Search for the cell housing the specified text and yield its [x, y] center coordinate. 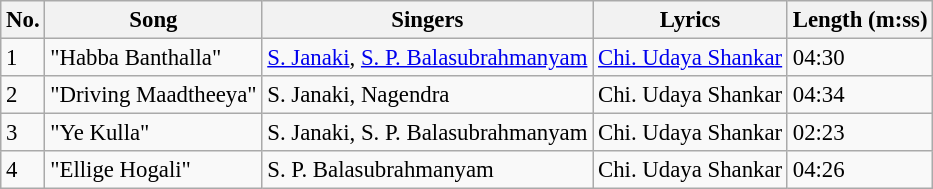
Length (m:ss) [860, 20]
4 [23, 170]
Lyrics [690, 20]
S. P. Balasubrahmanyam [428, 170]
04:30 [860, 58]
04:34 [860, 95]
3 [23, 133]
2 [23, 95]
No. [23, 20]
"Ye Kulla" [154, 133]
"Ellige Hogali" [154, 170]
"Driving Maadtheeya" [154, 95]
"Habba Banthalla" [154, 58]
S. Janaki, Nagendra [428, 95]
Singers [428, 20]
02:23 [860, 133]
Song [154, 20]
04:26 [860, 170]
1 [23, 58]
